Locate the cell with the specified text and output its (x, y) center coordinate. 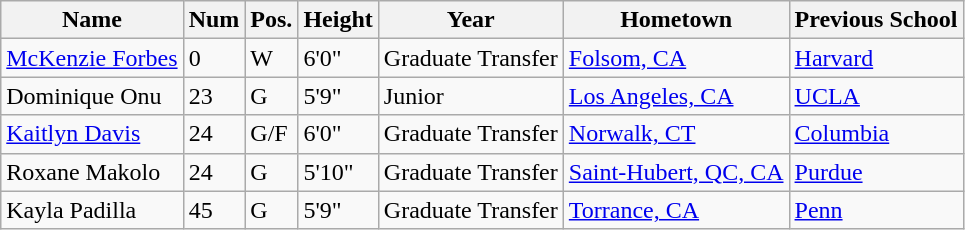
Year (470, 20)
5'10" (338, 172)
Hometown (676, 20)
Columbia (876, 134)
Saint-Hubert, QC, CA (676, 172)
Folsom, CA (676, 58)
23 (214, 96)
Harvard (876, 58)
W (272, 58)
Name (92, 20)
Los Angeles, CA (676, 96)
Pos. (272, 20)
G/F (272, 134)
Height (338, 20)
UCLA (876, 96)
Torrance, CA (676, 210)
Dominique Onu (92, 96)
0 (214, 58)
Purdue (876, 172)
Num (214, 20)
Kaitlyn Davis (92, 134)
Roxane Makolo (92, 172)
Kayla Padilla (92, 210)
Junior (470, 96)
McKenzie Forbes (92, 58)
Previous School (876, 20)
Penn (876, 210)
Norwalk, CT (676, 134)
45 (214, 210)
